Locate the cell with the specified text and output its (x, y) center coordinate. 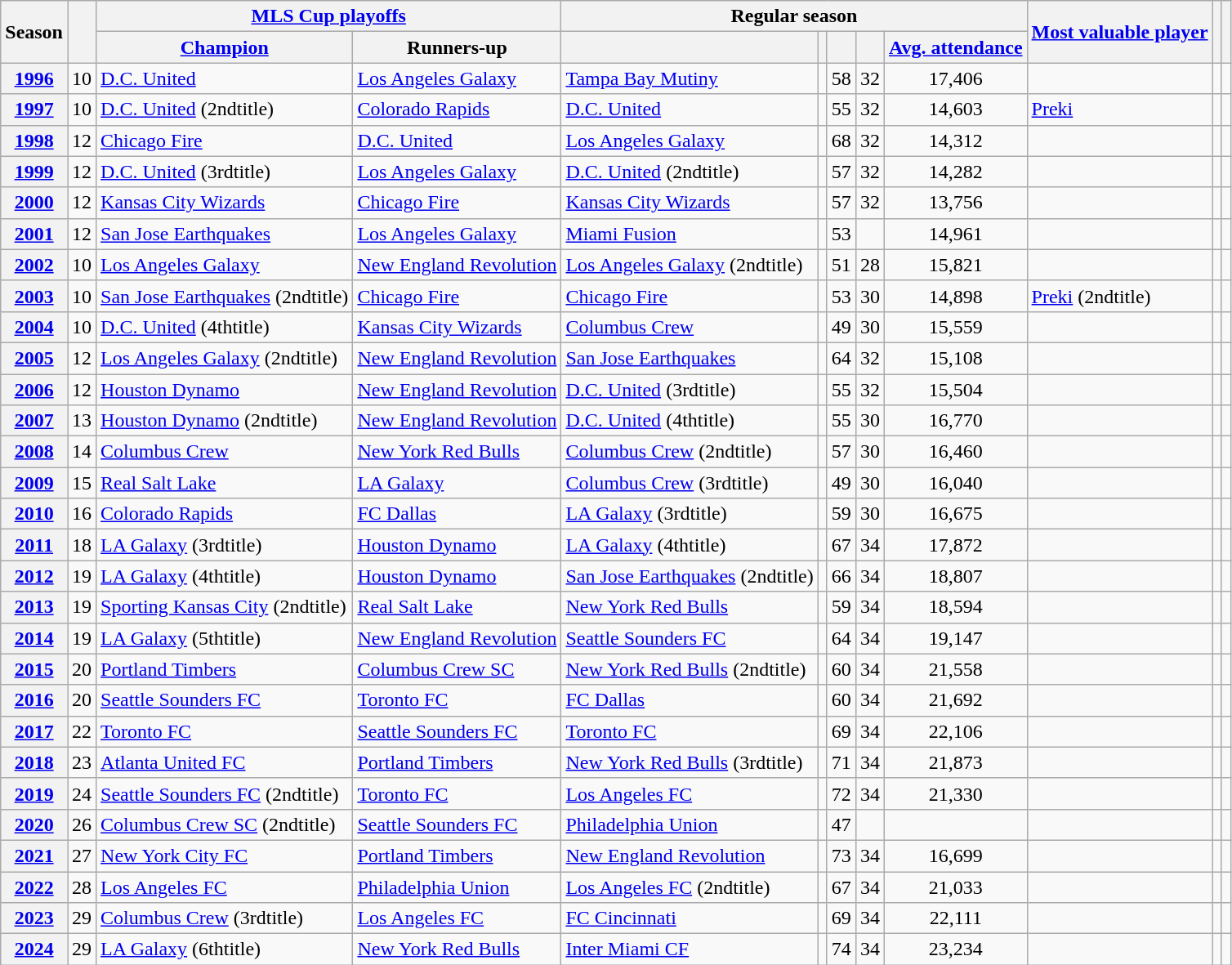
47 (841, 824)
2010 (34, 514)
Columbus Crew SC (2ndtitle) (225, 824)
Houston Dynamo (2ndtitle) (225, 421)
2011 (34, 545)
Regular season (794, 16)
27 (82, 856)
FC Cincinnati (690, 918)
2016 (34, 700)
13 (82, 421)
2021 (34, 856)
2005 (34, 358)
2012 (34, 576)
Season (34, 32)
2020 (34, 824)
21,558 (956, 669)
Los Angeles FC (2ndtitle) (690, 887)
Inter Miami CF (690, 949)
16,040 (956, 483)
2018 (34, 762)
Atlanta United FC (225, 762)
14,282 (956, 172)
Avg. attendance (956, 47)
Runners-up (458, 47)
Champion (225, 47)
2003 (34, 296)
21,330 (956, 793)
18,594 (956, 607)
LA Galaxy (6thtitle) (225, 949)
17,406 (956, 78)
18 (82, 545)
74 (841, 949)
17,872 (956, 545)
72 (841, 793)
66 (841, 576)
2024 (34, 949)
Most valuable player (1119, 32)
1997 (34, 109)
26 (82, 824)
16,699 (956, 856)
Preki (2ndtitle) (1119, 296)
2009 (34, 483)
13,756 (956, 203)
Miami Fusion (690, 234)
2008 (34, 452)
2019 (34, 793)
73 (841, 856)
Columbus Crew SC (458, 669)
1996 (34, 78)
Columbus Crew (2ndtitle) (690, 452)
1998 (34, 141)
2023 (34, 918)
16,460 (956, 452)
15 (82, 483)
22,106 (956, 731)
New York City FC (225, 856)
18,807 (956, 576)
21,873 (956, 762)
14,312 (956, 141)
2014 (34, 638)
21,692 (956, 700)
19,147 (956, 638)
14,898 (956, 296)
22,111 (956, 918)
71 (841, 762)
15,559 (956, 327)
2000 (34, 203)
15,821 (956, 265)
22 (82, 731)
16,770 (956, 421)
MLS Cup playoffs (328, 16)
2002 (34, 265)
16 (82, 514)
14 (82, 452)
15,108 (956, 358)
14,603 (956, 109)
68 (841, 141)
2015 (34, 669)
21,033 (956, 887)
2004 (34, 327)
2013 (34, 607)
LA Galaxy (5thtitle) (225, 638)
2017 (34, 731)
24 (82, 793)
14,961 (956, 234)
16,675 (956, 514)
2022 (34, 887)
2007 (34, 421)
23,234 (956, 949)
1999 (34, 172)
LA Galaxy (458, 483)
Seattle Sounders FC (2ndtitle) (225, 793)
58 (841, 78)
23 (82, 762)
2006 (34, 390)
Preki (1119, 109)
2001 (34, 234)
New York Red Bulls (3rdtitle) (690, 762)
New York Red Bulls (2ndtitle) (690, 669)
Tampa Bay Mutiny (690, 78)
15,504 (956, 390)
Sporting Kansas City (2ndtitle) (225, 607)
51 (841, 265)
